Scan for the cell matching the given text and deliver its [X, Y] coordinate at center. 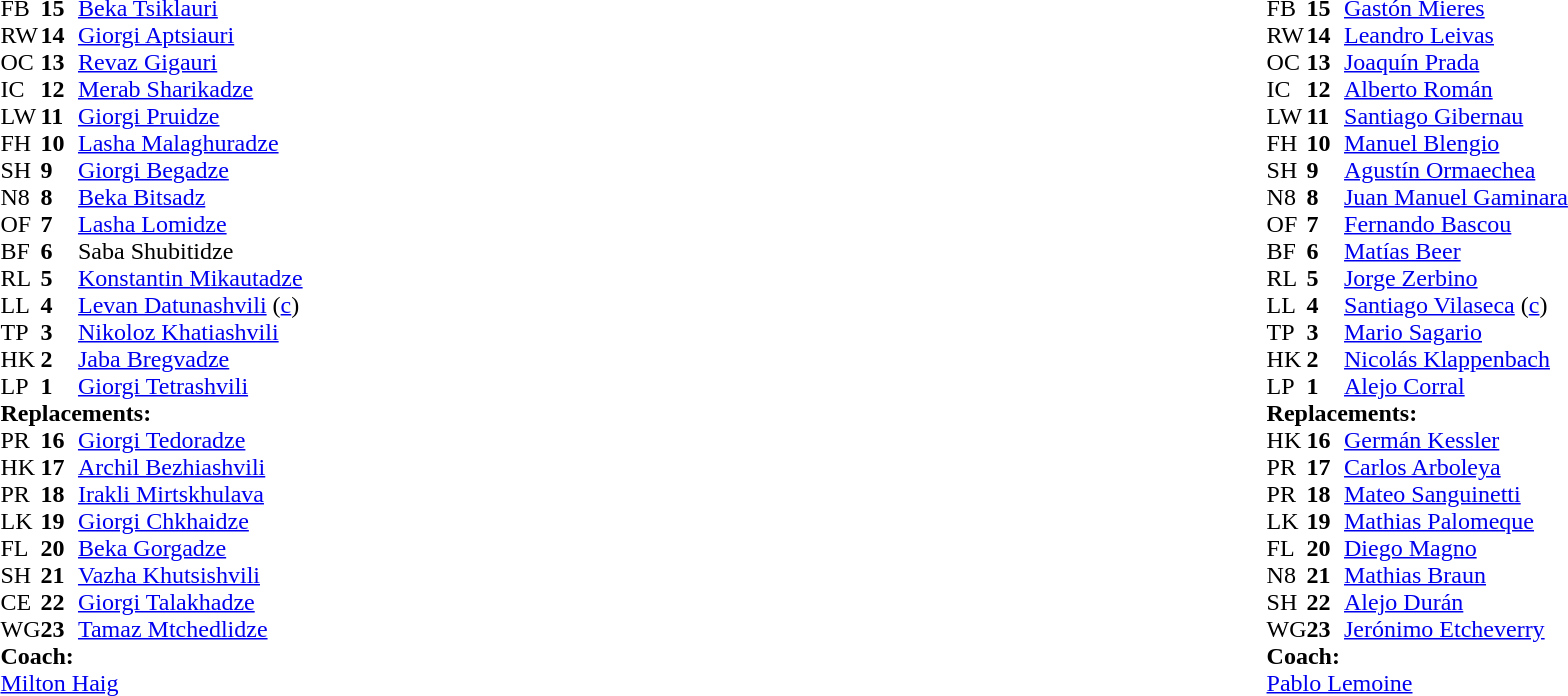
Manuel Blengio [1456, 144]
Santiago Vilaseca (c) [1456, 306]
Juan Manuel Gaminara [1456, 198]
Santiago Gibernau [1456, 116]
Merab Sharikadze [190, 90]
Konstantin Mikautadze [190, 278]
Giorgi Begadze [190, 170]
Beka Bitsadz [190, 198]
Saba Shubitidze [190, 252]
Revaz Gigauri [190, 62]
Diego Magno [1456, 548]
Germán Kessler [1456, 440]
Nicolás Klappenbach [1456, 360]
Lasha Malaghuradze [190, 144]
Giorgi Aptsiauri [190, 36]
Levan Datunashvili (c) [190, 306]
Alberto Román [1456, 90]
Nikoloz Khatiashvili [190, 332]
Giorgi Tedoradze [190, 440]
Mateo Sanguinetti [1456, 494]
Jerónimo Etcheverry [1456, 630]
Alejo Corral [1456, 386]
Agustín Ormaechea [1456, 170]
CE [20, 602]
Alejo Durán [1456, 602]
Giorgi Chkhaidze [190, 522]
Archil Bezhiashvili [190, 468]
Beka Gorgadze [190, 548]
Lasha Lomidze [190, 224]
Mario Sagario [1456, 332]
Giorgi Tetrashvili [190, 386]
Giorgi Pruidze [190, 116]
Tamaz Mtchedlidze [190, 630]
Matías Beer [1456, 252]
Fernando Bascou [1456, 224]
Giorgi Talakhadze [190, 602]
Vazha Khutsishvili [190, 576]
Jaba Bregvadze [190, 360]
Leandro Leivas [1456, 36]
Joaquín Prada [1456, 62]
Mathias Palomeque [1456, 522]
Carlos Arboleya [1456, 468]
Irakli Mirtskhulava [190, 494]
Jorge Zerbino [1456, 278]
Mathias Braun [1456, 576]
